Output the (x, y) coordinate of the center of the cell containing the given text.  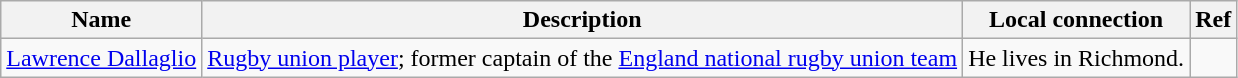
Lawrence Dallaglio (102, 58)
Local connection (1076, 20)
Rugby union player; former captain of the England national rugby union team (582, 58)
Description (582, 20)
Ref (1214, 20)
Name (102, 20)
He lives in Richmond. (1076, 58)
